Find where the given text appears and provide that cell's center as [x, y] coordinate. 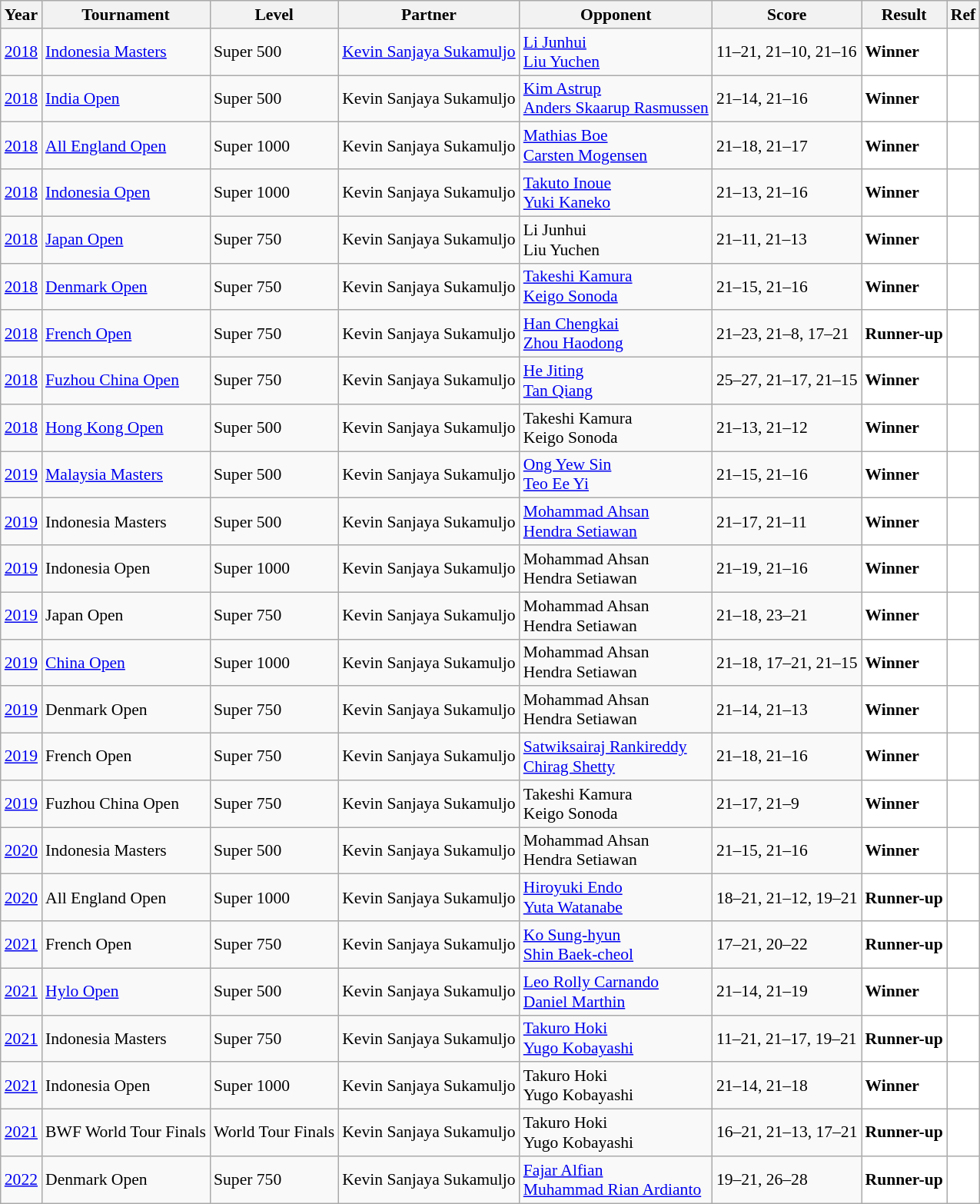
Tournament [126, 15]
India Open [126, 98]
21–18, 23–21 [787, 615]
BWF World Tour Finals [126, 1133]
Satwiksairaj Rankireddy Chirag Shetty [616, 757]
17–21, 20–22 [787, 944]
21–14, 21–13 [787, 710]
11–21, 21–17, 19–21 [787, 1038]
Hiroyuki Endo Yuta Watanabe [616, 898]
He Jiting Tan Qiang [616, 381]
21–18, 21–17 [787, 146]
World Tour Finals [274, 1133]
21–14, 21–19 [787, 992]
21–14, 21–18 [787, 1086]
Han Chengkai Zhou Haodong [616, 334]
21–18, 21–16 [787, 757]
21–13, 21–12 [787, 427]
21–18, 17–21, 21–15 [787, 663]
Hylo Open [126, 992]
Level [274, 15]
25–27, 21–17, 21–15 [787, 381]
China Open [126, 663]
18–21, 21–12, 19–21 [787, 898]
Takuto Inoue Yuki Kaneko [616, 192]
Score [787, 15]
Year [22, 15]
Hong Kong Open [126, 427]
21–14, 21–16 [787, 98]
21–17, 21–11 [787, 521]
Mathias Boe Carsten Mogensen [616, 146]
21–11, 21–13 [787, 240]
16–21, 21–13, 17–21 [787, 1133]
21–19, 21–16 [787, 569]
21–17, 21–9 [787, 804]
Ko Sung-hyun Shin Baek-cheol [616, 944]
Fajar Alfian Muhammad Rian Ardianto [616, 1179]
Opponent [616, 15]
Kim Astrup Anders Skaarup Rasmussen [616, 98]
Malaysia Masters [126, 475]
Ong Yew Sin Teo Ee Yi [616, 475]
Leo Rolly Carnando Daniel Marthin [616, 992]
Partner [429, 15]
Result [904, 15]
19–21, 26–28 [787, 1179]
11–21, 21–10, 21–16 [787, 52]
Ref [963, 15]
21–13, 21–16 [787, 192]
21–23, 21–8, 17–21 [787, 334]
2022 [22, 1179]
